Extract the (x, y) coordinate from the center of the cell holding the provided text.  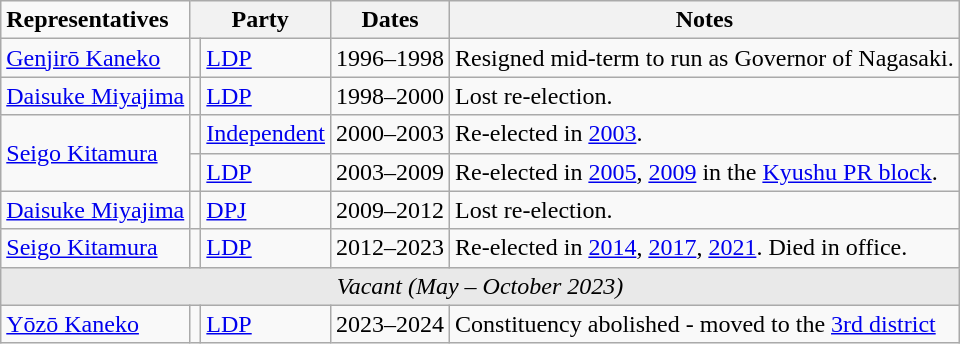
2009–2012 (390, 210)
2023–2024 (390, 324)
Independent (266, 134)
2000–2003 (390, 134)
Notes (705, 20)
Genjirō Kaneko (96, 58)
Representatives (96, 20)
DPJ (266, 210)
Yōzō Kaneko (96, 324)
1996–1998 (390, 58)
2012–2023 (390, 248)
Party (260, 20)
Dates (390, 20)
Re-elected in 2005, 2009 in the Kyushu PR block. (705, 172)
Vacant (May – October 2023) (480, 286)
Constituency abolished - moved to the 3rd district (705, 324)
Resigned mid-term to run as Governor of Nagasaki. (705, 58)
Re-elected in 2003. (705, 134)
1998–2000 (390, 96)
Re-elected in 2014, 2017, 2021. Died in office. (705, 248)
2003–2009 (390, 172)
